Output the (X, Y) coordinate of the center of the cell containing the given text.  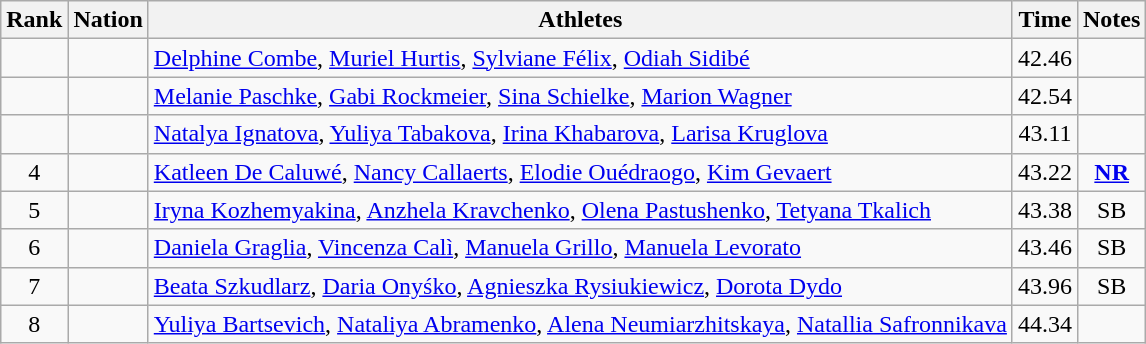
Yuliya Bartsevich, Nataliya Abramenko, Alena Neumiarzhitskaya, Natallia Safronnikava (580, 324)
43.96 (1044, 286)
NR (1111, 172)
6 (34, 248)
Katleen De Caluwé, Nancy Callaerts, Elodie Ouédraogo, Kim Gevaert (580, 172)
Iryna Kozhemyakina, Anzhela Kravchenko, Olena Pastushenko, Tetyana Tkalich (580, 210)
43.22 (1044, 172)
Athletes (580, 20)
7 (34, 286)
5 (34, 210)
43.11 (1044, 134)
Daniela Graglia, Vincenza Calì, Manuela Grillo, Manuela Levorato (580, 248)
8 (34, 324)
Melanie Paschke, Gabi Rockmeier, Sina Schielke, Marion Wagner (580, 96)
Notes (1111, 20)
Nation (108, 20)
42.46 (1044, 58)
Rank (34, 20)
Time (1044, 20)
43.46 (1044, 248)
43.38 (1044, 210)
Natalya Ignatova, Yuliya Tabakova, Irina Khabarova, Larisa Kruglova (580, 134)
42.54 (1044, 96)
Beata Szkudlarz, Daria Onyśko, Agnieszka Rysiukiewicz, Dorota Dydo (580, 286)
Delphine Combe, Muriel Hurtis, Sylviane Félix, Odiah Sidibé (580, 58)
44.34 (1044, 324)
4 (34, 172)
